Search for the cell housing the specified text and yield its (X, Y) center coordinate. 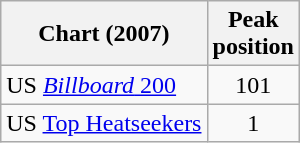
Peakposition (253, 34)
Chart (2007) (104, 34)
US Top Heatseekers (104, 123)
US Billboard 200 (104, 85)
101 (253, 85)
1 (253, 123)
